Output the (x, y) coordinate of the center of the cell containing the given text.  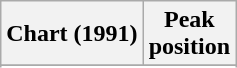
Peakposition (189, 34)
Chart (1991) (72, 34)
